Pinpoint the cell where the given text exists, returning its (X, Y) midpoint coordinate. 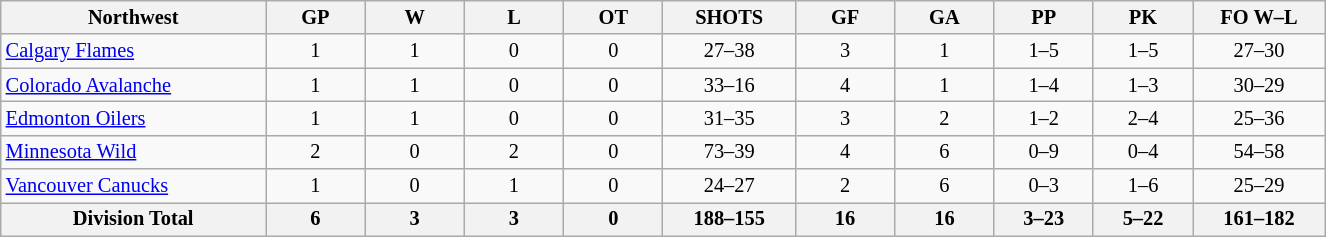
Calgary Flames (134, 51)
OT (614, 17)
W (414, 17)
33–16 (729, 85)
PP (1044, 17)
SHOTS (729, 17)
5–22 (1142, 219)
1–3 (1142, 85)
188–155 (729, 219)
Vancouver Canucks (134, 186)
L (514, 17)
73–39 (729, 152)
54–58 (1260, 152)
0–4 (1142, 152)
25–36 (1260, 118)
27–30 (1260, 51)
0–9 (1044, 152)
Minnesota Wild (134, 152)
Division Total (134, 219)
1–4 (1044, 85)
0–3 (1044, 186)
161–182 (1260, 219)
1–6 (1142, 186)
2–4 (1142, 118)
24–27 (729, 186)
25–29 (1260, 186)
GP (316, 17)
3–23 (1044, 219)
27–38 (729, 51)
Colorado Avalanche (134, 85)
PK (1142, 17)
GF (844, 17)
30–29 (1260, 85)
1–2 (1044, 118)
GA (944, 17)
FO W–L (1260, 17)
31–35 (729, 118)
Edmonton Oilers (134, 118)
Northwest (134, 17)
